For the text-containing cell, return its midpoint in (X, Y) coordinate format. 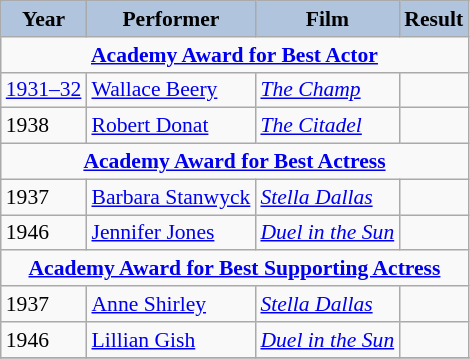
Anne Shirley (170, 304)
Film (327, 19)
Jennifer Jones (170, 233)
Year (44, 19)
The Champ (327, 90)
Lillian Gish (170, 340)
The Citadel (327, 126)
Performer (170, 19)
Academy Award for Best Actor (234, 55)
1938 (44, 126)
Wallace Beery (170, 90)
Barbara Stanwyck (170, 197)
Robert Donat (170, 126)
Result (434, 19)
Academy Award for Best Supporting Actress (234, 269)
Academy Award for Best Actress (234, 162)
1931–32 (44, 90)
